Return the [X, Y] coordinate for the center point of the cell that contains the specified text.  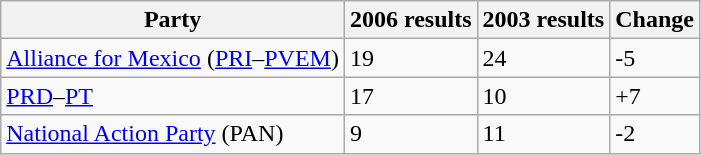
2006 results [410, 20]
10 [544, 96]
-5 [655, 58]
-2 [655, 134]
19 [410, 58]
11 [544, 134]
Change [655, 20]
Party [173, 20]
17 [410, 96]
+7 [655, 96]
24 [544, 58]
2003 results [544, 20]
9 [410, 134]
PRD–PT [173, 96]
Alliance for Mexico (PRI–PVEM) [173, 58]
National Action Party (PAN) [173, 134]
